Extract the [x, y] coordinate from the center of the cell holding the provided text.  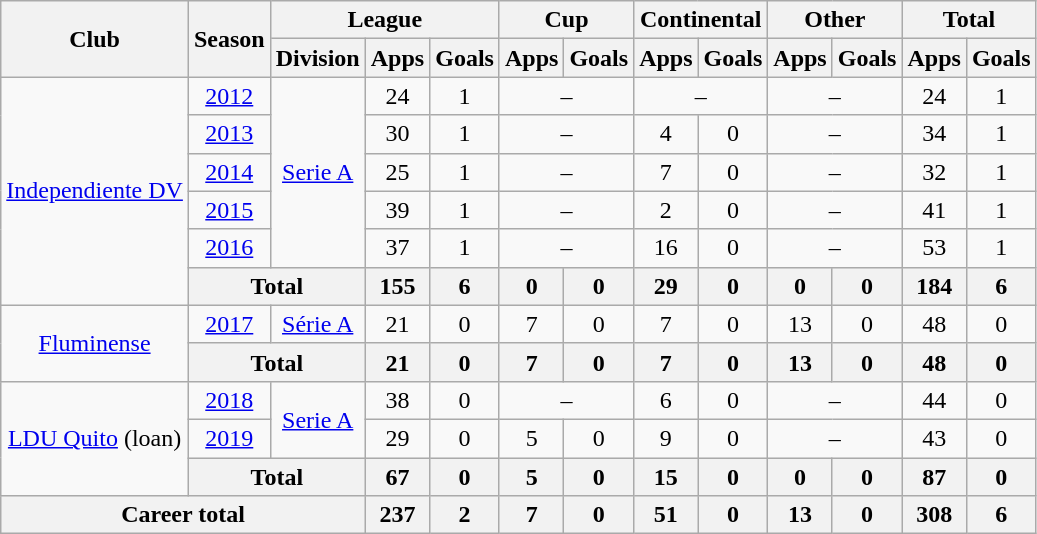
Career total [183, 515]
25 [397, 172]
9 [666, 438]
38 [397, 400]
184 [934, 286]
15 [666, 477]
155 [397, 286]
2015 [229, 210]
237 [397, 515]
Club [95, 39]
League [384, 20]
41 [934, 210]
43 [934, 438]
51 [666, 515]
308 [934, 515]
87 [934, 477]
2012 [229, 96]
Continental [701, 20]
2018 [229, 400]
Fluminense [95, 343]
32 [934, 172]
16 [666, 248]
Independiente DV [95, 191]
44 [934, 400]
37 [397, 248]
Season [229, 39]
Série A [318, 324]
2017 [229, 324]
2014 [229, 172]
Division [318, 58]
53 [934, 248]
2013 [229, 134]
39 [397, 210]
67 [397, 477]
4 [666, 134]
Other [835, 20]
LDU Quito (loan) [95, 438]
2016 [229, 248]
30 [397, 134]
34 [934, 134]
Cup [566, 20]
2019 [229, 438]
